Locate the cell with the specified text and output its [x, y] center coordinate. 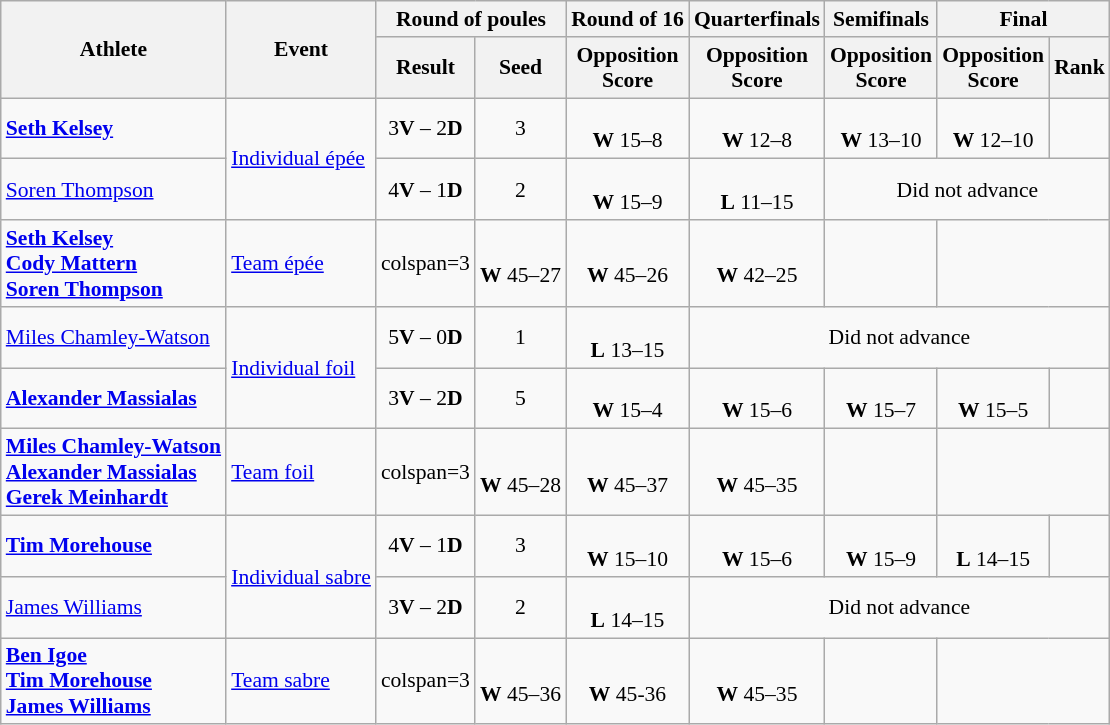
Event [301, 50]
W 15–7 [881, 398]
Miles Chamley-WatsonAlexander MassialasGerek Meinhardt [114, 472]
W 45–37 [628, 472]
W 45–26 [628, 264]
Round of 16 [628, 19]
Team sabre [301, 682]
W 15–4 [628, 398]
Ben IgoeTim MorehouseJames Williams [114, 682]
W 45–27 [520, 264]
Result [426, 68]
Athlete [114, 50]
Quarterfinals [757, 19]
Team foil [301, 472]
W 45–28 [520, 472]
Round of poules [471, 19]
Individual épée [301, 159]
L 11–15 [757, 190]
Tim Morehouse [114, 546]
James Williams [114, 608]
Seed [520, 68]
Team épée [301, 264]
Seth Kelsey [114, 128]
L 13–15 [628, 338]
Alexander Massialas [114, 398]
W 12–8 [757, 128]
Seth KelseyCody MatternSoren Thompson [114, 264]
W 12–10 [993, 128]
W 15–8 [628, 128]
W 15–10 [628, 546]
W 45–36 [520, 682]
W 15–5 [993, 398]
5 [520, 398]
Final [1024, 19]
Semifinals [881, 19]
Individual foil [301, 368]
Miles Chamley-Watson [114, 338]
W 45-36 [628, 682]
5V – 0D [426, 338]
1 [520, 338]
Individual sabre [301, 577]
W 13–10 [881, 128]
Soren Thompson [114, 190]
W 42–25 [757, 264]
Rank [1080, 68]
